Scan for the cell matching the given text and deliver its [X, Y] coordinate at center. 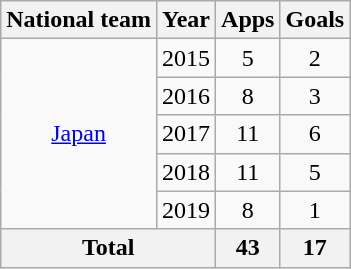
2 [315, 58]
2019 [186, 210]
2015 [186, 58]
6 [315, 134]
3 [315, 96]
1 [315, 210]
2016 [186, 96]
National team [79, 20]
Apps [248, 20]
2017 [186, 134]
17 [315, 248]
Year [186, 20]
2018 [186, 172]
Total [108, 248]
Goals [315, 20]
43 [248, 248]
Japan [79, 134]
